Identify which cell holds the provided text, then report its [X, Y] central coordinate. 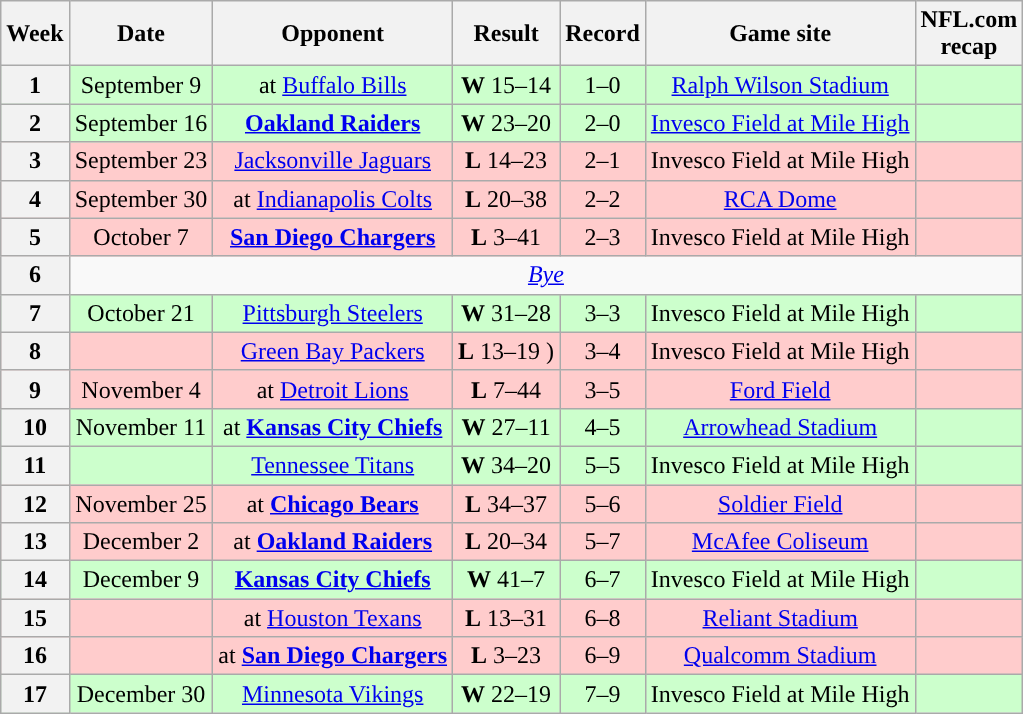
San Diego Chargers [333, 237]
4 [35, 199]
Oakland Raiders [333, 123]
7 [35, 313]
November 4 [141, 389]
3–3 [603, 313]
Tennessee Titans [333, 465]
2–1 [603, 161]
2–3 [603, 237]
9 [35, 389]
December 9 [141, 580]
1–0 [603, 85]
October 21 [141, 313]
Reliant Stadium [780, 618]
6–7 [603, 580]
Game site [780, 34]
Green Bay Packers [333, 351]
4–5 [603, 427]
NFL.comrecap [969, 34]
L 7–44 [506, 389]
at San Diego Chargers [333, 656]
10 [35, 427]
6 [35, 275]
6–9 [603, 656]
at Detroit Lions [333, 389]
October 7 [141, 237]
Opponent [333, 34]
RCA Dome [780, 199]
2–0 [603, 123]
6–8 [603, 618]
September 16 [141, 123]
Pittsburgh Steelers [333, 313]
L 13–31 [506, 618]
December 2 [141, 542]
Jacksonville Jaguars [333, 161]
W 41–7 [506, 580]
McAfee Coliseum [780, 542]
2–2 [603, 199]
Soldier Field [780, 503]
at Kansas City Chiefs [333, 427]
September 9 [141, 85]
17 [35, 694]
5–7 [603, 542]
3–5 [603, 389]
12 [35, 503]
at Oakland Raiders [333, 542]
at Indianapolis Colts [333, 199]
5–6 [603, 503]
W 23–20 [506, 123]
September 23 [141, 161]
Ralph Wilson Stadium [780, 85]
L 3–41 [506, 237]
September 30 [141, 199]
November 11 [141, 427]
Record [603, 34]
November 25 [141, 503]
at Chicago Bears [333, 503]
at Houston Texans [333, 618]
14 [35, 580]
W 22–19 [506, 694]
Kansas City Chiefs [333, 580]
W 27–11 [506, 427]
Bye [546, 275]
L 20–38 [506, 199]
3 [35, 161]
L 34–37 [506, 503]
3–4 [603, 351]
December 30 [141, 694]
13 [35, 542]
7–9 [603, 694]
L 13–19 ) [506, 351]
W 15–14 [506, 85]
W 31–28 [506, 313]
Date [141, 34]
L 20–34 [506, 542]
15 [35, 618]
5 [35, 237]
11 [35, 465]
W 34–20 [506, 465]
Qualcomm Stadium [780, 656]
L 3–23 [506, 656]
Ford Field [780, 389]
8 [35, 351]
L 14–23 [506, 161]
Minnesota Vikings [333, 694]
Arrowhead Stadium [780, 427]
2 [35, 123]
16 [35, 656]
1 [35, 85]
5–5 [603, 465]
at Buffalo Bills [333, 85]
Result [506, 34]
Week [35, 34]
